Find where the given text appears and provide that cell's center as (x, y) coordinate. 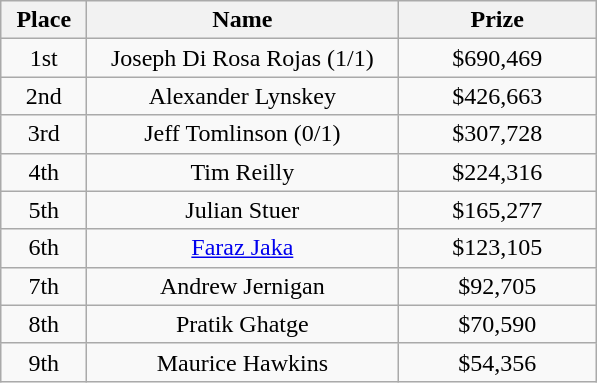
3rd (44, 134)
$123,105 (498, 248)
$165,277 (498, 210)
Tim Reilly (242, 172)
$92,705 (498, 286)
Maurice Hawkins (242, 362)
6th (44, 248)
8th (44, 324)
2nd (44, 96)
$426,663 (498, 96)
Julian Stuer (242, 210)
$307,728 (498, 134)
Name (242, 20)
1st (44, 58)
Faraz Jaka (242, 248)
Andrew Jernigan (242, 286)
Place (44, 20)
$690,469 (498, 58)
Alexander Lynskey (242, 96)
Jeff Tomlinson (0/1) (242, 134)
$54,356 (498, 362)
5th (44, 210)
$70,590 (498, 324)
9th (44, 362)
Prize (498, 20)
7th (44, 286)
Joseph Di Rosa Rojas (1/1) (242, 58)
4th (44, 172)
$224,316 (498, 172)
Pratik Ghatge (242, 324)
